Identify which cell holds the provided text, then report its (x, y) central coordinate. 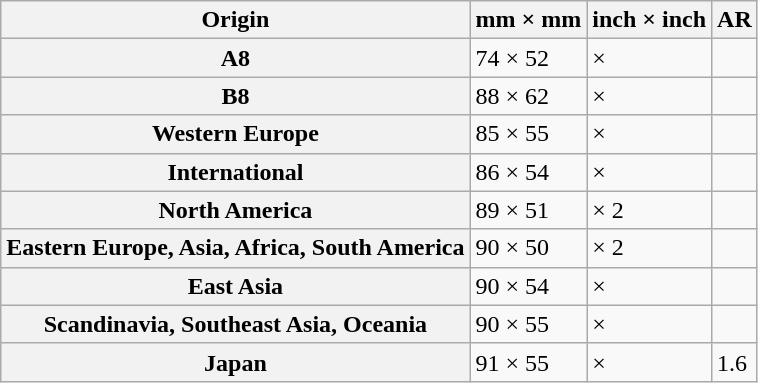
1.6 (735, 362)
East Asia (236, 286)
88 × 62 (528, 96)
90 × 54 (528, 286)
North America (236, 210)
Origin (236, 20)
Eastern Europe, Asia, Africa, South America (236, 248)
mm × mm (528, 20)
90 × 55 (528, 324)
91 × 55 (528, 362)
B8 (236, 96)
Scandinavia, Southeast Asia, Oceania (236, 324)
International (236, 172)
inch × inch (650, 20)
85 × 55 (528, 134)
74 × 52 (528, 58)
89 × 51 (528, 210)
A8 (236, 58)
90 × 50 (528, 248)
86 × 54 (528, 172)
Western Europe (236, 134)
Japan (236, 362)
AR (735, 20)
